Identify which cell holds the provided text, then report its (X, Y) central coordinate. 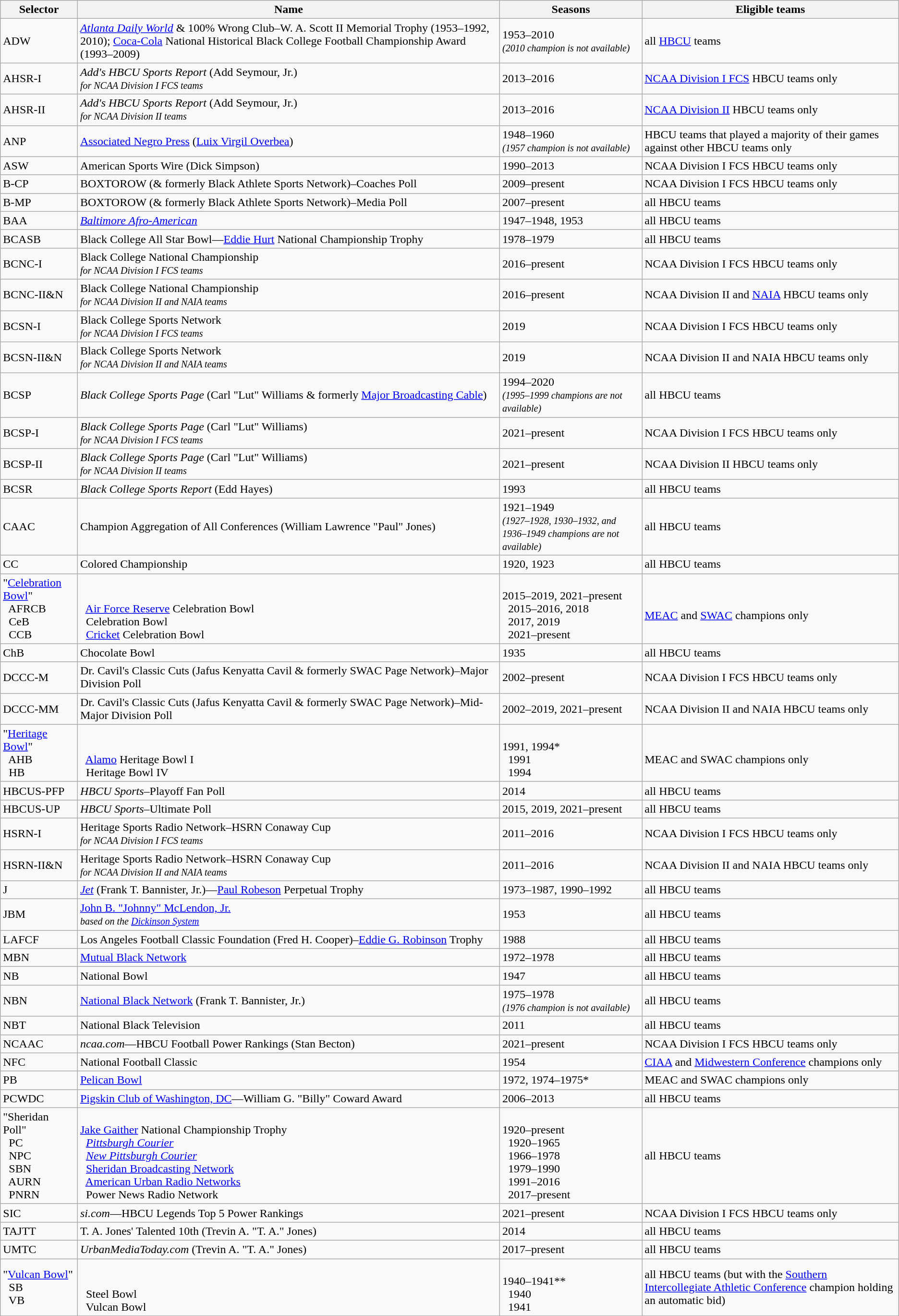
ADW (39, 41)
"Sheridan Poll" PC NPC SBN AURN PNRN (39, 1156)
NFC (39, 1062)
LAFCF (39, 939)
Associated Negro Press (Luix Virgil Overbea) (288, 141)
PCWDC (39, 1098)
HBCUS-PFP (39, 791)
AHSR-II (39, 110)
Alamo Heritage Bowl I Heritage Bowl IV (288, 753)
ChB (39, 653)
all HBCU teams (but with the Southern Intercollegiate Athletic Conference champion holding an automatic bid) (770, 1287)
Black College National Championshipfor NCAA Division I FCS teams (288, 263)
2002–present (571, 677)
2015–2019, 2021–present 2015–2016, 2018 2017, 2019 2021–present (571, 609)
BOXTOROW (& formerly Black Athlete Sports Network)–Coaches Poll (288, 184)
"Heritage Bowl" AHB HB (39, 753)
Chocolate Bowl (288, 653)
Eligible teams (770, 10)
MBN (39, 958)
ncaa.com—HBCU Football Power Rankings (Stan Becton) (288, 1044)
1947–1948, 1953 (571, 220)
1973–1987, 1990–1992 (571, 890)
SIC (39, 1213)
NB (39, 976)
2015, 2019, 2021–present (571, 809)
Black College Sports Page (Carl "Lut" Williams)for NCAA Division II teams (288, 464)
ANP (39, 141)
si.com—HBCU Legends Top 5 Power Rankings (288, 1213)
BCASB (39, 239)
1975–1978(1976 champion is not available) (571, 1001)
Dr. Cavil's Classic Cuts (Jafus Kenyatta Cavil & formerly SWAC Page Network)–Mid-Major Division Poll (288, 709)
1921–1949(1927–1928, 1930–1932, and 1936–1949 champions are not available) (571, 526)
Pigskin Club of Washington, DC—William G. "Billy" Coward Award (288, 1098)
1972, 1974–1975* (571, 1080)
BCSP-II (39, 464)
Dr. Cavil's Classic Cuts (Jafus Kenyatta Cavil & formerly SWAC Page Network)–Major Division Poll (288, 677)
UrbanMediaToday.com (Trevin A. "T. A." Jones) (288, 1249)
Colored Championship (288, 564)
HSRN-I (39, 834)
2007–present (571, 202)
Black College Sports Page (Carl "Lut" Williams)for NCAA Division I FCS teams (288, 433)
BCSP-I (39, 433)
1972–1978 (571, 958)
Add's HBCU Sports Report (Add Seymour, Jr.)for NCAA Division I FCS teams (288, 79)
1993 (571, 489)
Steel Bowl Vulcan Bowl (288, 1287)
John B. "Johnny" McLendon, Jr.based on the Dickinson System (288, 914)
Jet (Frank T. Bannister, Jr.)—Paul Robeson Perpetual Trophy (288, 890)
Pelican Bowl (288, 1080)
BCNC-I (39, 263)
Air Force Reserve Celebration Bowl Celebration Bowl Cricket Celebration Bowl (288, 609)
BCSR (39, 489)
PB (39, 1080)
Black College National Championshipfor NCAA Division II and NAIA teams (288, 295)
Add's HBCU Sports Report (Add Seymour, Jr.)for NCAA Division II teams (288, 110)
1978–1979 (571, 239)
AHSR-I (39, 79)
Selector (39, 10)
1947 (571, 976)
DCCC-M (39, 677)
NBT (39, 1025)
HBCU Sports–Playoff Fan Poll (288, 791)
Mutual Black Network (288, 958)
Heritage Sports Radio Network–HSRN Conaway Cupfor NCAA Division II and NAIA teams (288, 865)
BCSN-I (39, 326)
National Football Classic (288, 1062)
1948–1960(1957 champion is not available) (571, 141)
NCAAC (39, 1044)
1988 (571, 939)
Heritage Sports Radio Network–HSRN Conaway Cupfor NCAA Division I FCS teams (288, 834)
BCNC-II&N (39, 295)
2017–present (571, 1249)
DCCC-MM (39, 709)
1920, 1923 (571, 564)
Baltimore Afro-American (288, 220)
HBCUS-UP (39, 809)
HBCU Sports–Ultimate Poll (288, 809)
HBCU teams that played a majority of their games against other HBCU teams only (770, 141)
National Bowl (288, 976)
1953 (571, 914)
BCSP (39, 395)
ASW (39, 166)
BCSN-II&N (39, 357)
Los Angeles Football Classic Foundation (Fred H. Cooper)–Eddie G. Robinson Trophy (288, 939)
Black College Sports Networkfor NCAA Division II and NAIA teams (288, 357)
1940–1941** 1940 1941 (571, 1287)
1953–2010(2010 champion is not available) (571, 41)
UMTC (39, 1249)
"Celebration Bowl" AFRCB CeB CCB (39, 609)
1994–2020(1995–1999 champions are not available) (571, 395)
TAJTT (39, 1231)
2006–2013 (571, 1098)
Black College Sports Page (Carl "Lut" Williams & formerly Major Broadcasting Cable) (288, 395)
Black College Sports Report (Edd Hayes) (288, 489)
2002–2019, 2021–present (571, 709)
HSRN-II&N (39, 865)
National Black Television (288, 1025)
Champion Aggregation of All Conferences (William Lawrence "Paul" Jones) (288, 526)
Black College All Star Bowl—Eddie Hurt National Championship Trophy (288, 239)
CAAC (39, 526)
BAA (39, 220)
CC (39, 564)
CIAA and Midwestern Conference champions only (770, 1062)
NBN (39, 1001)
1920–present 1920–1965 1966–1978 1979–1990 1991–2016 2017–present (571, 1156)
Name (288, 10)
1954 (571, 1062)
2011 (571, 1025)
American Sports Wire (Dick Simpson) (288, 166)
2009–present (571, 184)
J (39, 890)
1990–2013 (571, 166)
B-MP (39, 202)
1991, 1994* 1991 1994 (571, 753)
"Vulcan Bowl" SB VB (39, 1287)
JBM (39, 914)
Black College Sports Networkfor NCAA Division I FCS teams (288, 326)
BOXTOROW (& formerly Black Athlete Sports Network)–Media Poll (288, 202)
National Black Network (Frank T. Bannister, Jr.) (288, 1001)
B-CP (39, 184)
Seasons (571, 10)
T. A. Jones' Talented 10th (Trevin A. "T. A." Jones) (288, 1231)
1935 (571, 653)
